Output the [x, y] coordinate of the center of the cell containing the given text.  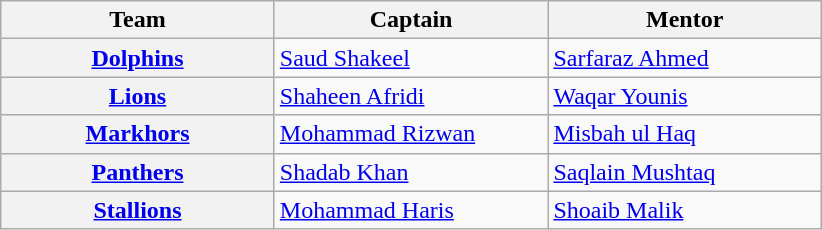
Shoaib Malik [685, 210]
Saud Shakeel [411, 58]
Dolphins [138, 58]
Markhors [138, 134]
Waqar Younis [685, 96]
Mentor [685, 20]
Mohammad Haris [411, 210]
Team [138, 20]
Panthers [138, 172]
Misbah ul Haq [685, 134]
Shaheen Afridi [411, 96]
Stallions [138, 210]
Lions [138, 96]
Sarfaraz Ahmed [685, 58]
Mohammad Rizwan [411, 134]
Saqlain Mushtaq [685, 172]
Captain [411, 20]
Shadab Khan [411, 172]
